Extract the (X, Y) coordinate from the center of the cell holding the provided text.  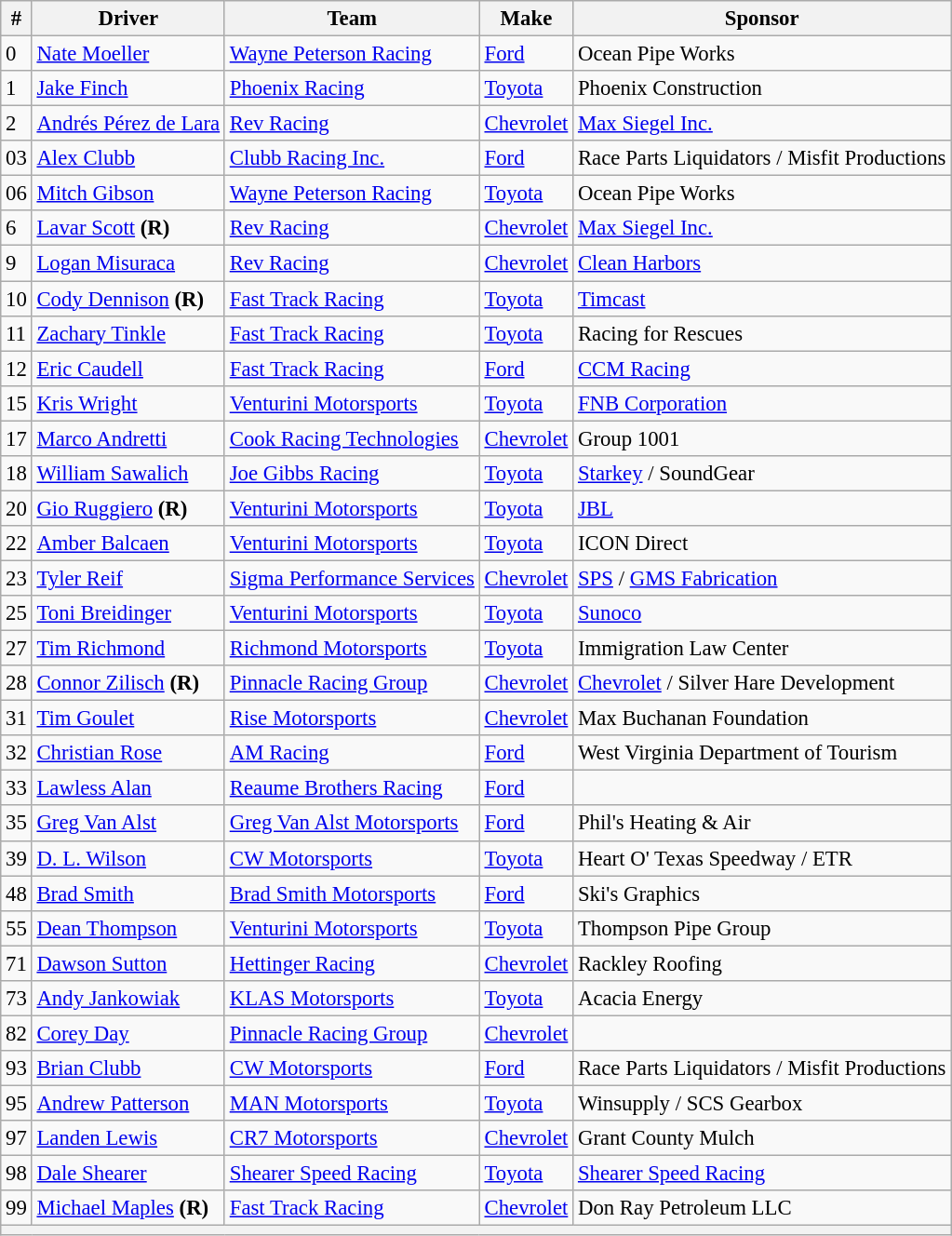
Mitch Gibson (128, 194)
Brian Clubb (128, 1068)
CCM Racing (762, 369)
Cook Racing Technologies (352, 438)
William Sawalich (128, 474)
Timcast (762, 299)
55 (17, 928)
82 (17, 1033)
Acacia Energy (762, 999)
FNB Corporation (762, 403)
25 (17, 613)
20 (17, 508)
Dale Shearer (128, 1174)
22 (17, 544)
CR7 Motorsports (352, 1138)
06 (17, 194)
2 (17, 124)
Rise Motorsports (352, 719)
33 (17, 788)
Corey Day (128, 1033)
Thompson Pipe Group (762, 928)
Phoenix Construction (762, 88)
Greg Van Alst (128, 824)
10 (17, 299)
Brad Smith Motorsports (352, 893)
Clean Harbors (762, 263)
Michael Maples (R) (128, 1208)
39 (17, 858)
Nate Moeller (128, 54)
27 (17, 649)
Andy Jankowiak (128, 999)
Tim Goulet (128, 719)
Rackley Roofing (762, 963)
95 (17, 1103)
Grant County Mulch (762, 1138)
Sigma Performance Services (352, 578)
93 (17, 1068)
Dawson Sutton (128, 963)
Landen Lewis (128, 1138)
97 (17, 1138)
9 (17, 263)
Lawless Alan (128, 788)
Marco Andretti (128, 438)
Logan Misuraca (128, 263)
Toni Breidinger (128, 613)
98 (17, 1174)
73 (17, 999)
Immigration Law Center (762, 649)
23 (17, 578)
Andrew Patterson (128, 1103)
71 (17, 963)
Winsupply / SCS Gearbox (762, 1103)
Eric Caudell (128, 369)
Sunoco (762, 613)
Joe Gibbs Racing (352, 474)
Brad Smith (128, 893)
Dean Thompson (128, 928)
Jake Finch (128, 88)
15 (17, 403)
Kris Wright (128, 403)
18 (17, 474)
Make (526, 19)
Hettinger Racing (352, 963)
Gio Ruggiero (R) (128, 508)
Phoenix Racing (352, 88)
# (17, 19)
0 (17, 54)
Ski's Graphics (762, 893)
35 (17, 824)
28 (17, 683)
6 (17, 228)
Alex Clubb (128, 158)
Tim Richmond (128, 649)
32 (17, 753)
Starkey / SoundGear (762, 474)
Max Buchanan Foundation (762, 719)
Don Ray Petroleum LLC (762, 1208)
Christian Rose (128, 753)
12 (17, 369)
Racing for Rescues (762, 333)
MAN Motorsports (352, 1103)
Zachary Tinkle (128, 333)
Andrés Pérez de Lara (128, 124)
D. L. Wilson (128, 858)
03 (17, 158)
Chevrolet / Silver Hare Development (762, 683)
Greg Van Alst Motorsports (352, 824)
Phil's Heating & Air (762, 824)
KLAS Motorsports (352, 999)
Team (352, 19)
AM Racing (352, 753)
Amber Balcaen (128, 544)
48 (17, 893)
Lavar Scott (R) (128, 228)
Driver (128, 19)
Group 1001 (762, 438)
Clubb Racing Inc. (352, 158)
Reaume Brothers Racing (352, 788)
Richmond Motorsports (352, 649)
1 (17, 88)
11 (17, 333)
SPS / GMS Fabrication (762, 578)
17 (17, 438)
Tyler Reif (128, 578)
JBL (762, 508)
ICON Direct (762, 544)
Cody Dennison (R) (128, 299)
West Virginia Department of Tourism (762, 753)
Heart O' Texas Speedway / ETR (762, 858)
31 (17, 719)
99 (17, 1208)
Connor Zilisch (R) (128, 683)
Sponsor (762, 19)
